Identify which cell holds the provided text, then report its (x, y) central coordinate. 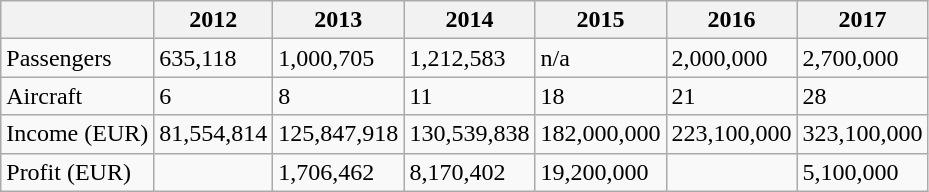
8,170,402 (470, 172)
8 (338, 96)
n/a (600, 58)
Income (EUR) (78, 134)
21 (732, 96)
182,000,000 (600, 134)
130,539,838 (470, 134)
19,200,000 (600, 172)
1,000,705 (338, 58)
2,000,000 (732, 58)
125,847,918 (338, 134)
2015 (600, 20)
1,706,462 (338, 172)
6 (214, 96)
323,100,000 (862, 134)
635,118 (214, 58)
2012 (214, 20)
Aircraft (78, 96)
11 (470, 96)
1,212,583 (470, 58)
2016 (732, 20)
28 (862, 96)
Profit (EUR) (78, 172)
2017 (862, 20)
223,100,000 (732, 134)
5,100,000 (862, 172)
2,700,000 (862, 58)
2013 (338, 20)
81,554,814 (214, 134)
18 (600, 96)
2014 (470, 20)
Passengers (78, 58)
